Capture the cell that displays the provided text and extract its [x, y] central coordinate. 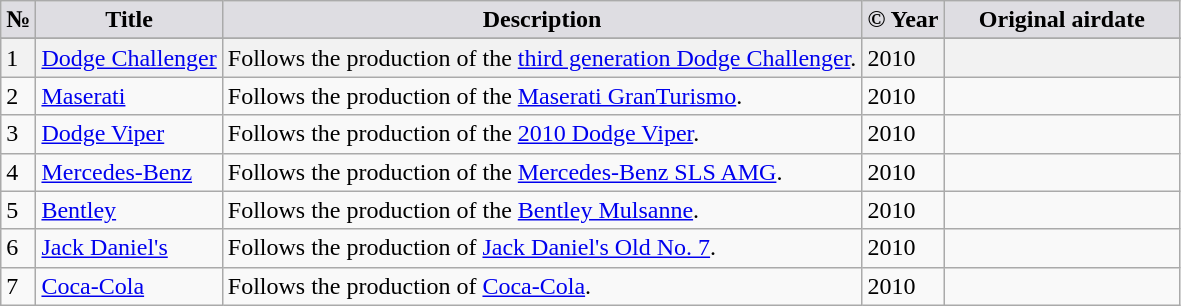
Follows the production of the third generation Dodge Challenger. [542, 58]
Dodge Challenger [129, 58]
3 [18, 134]
Maserati [129, 96]
7 [18, 286]
© Year [903, 20]
Original airdate [1062, 20]
Follows the production of the Mercedes-Benz SLS AMG. [542, 172]
Follows the production of the 2010 Dodge Viper. [542, 134]
№ [18, 20]
2 [18, 96]
5 [18, 210]
Follows the production of the Maserati GranTurismo. [542, 96]
Dodge Viper [129, 134]
Title [129, 20]
6 [18, 248]
Follows the production of Coca-Cola. [542, 286]
Jack Daniel's [129, 248]
4 [18, 172]
Follows the production of the Bentley Mulsanne. [542, 210]
Bentley [129, 210]
Description [542, 20]
Coca-Cola [129, 286]
Mercedes-Benz [129, 172]
1 [18, 58]
Follows the production of Jack Daniel's Old No. 7. [542, 248]
